Extract the [X, Y] coordinate from the center of the cell holding the provided text.  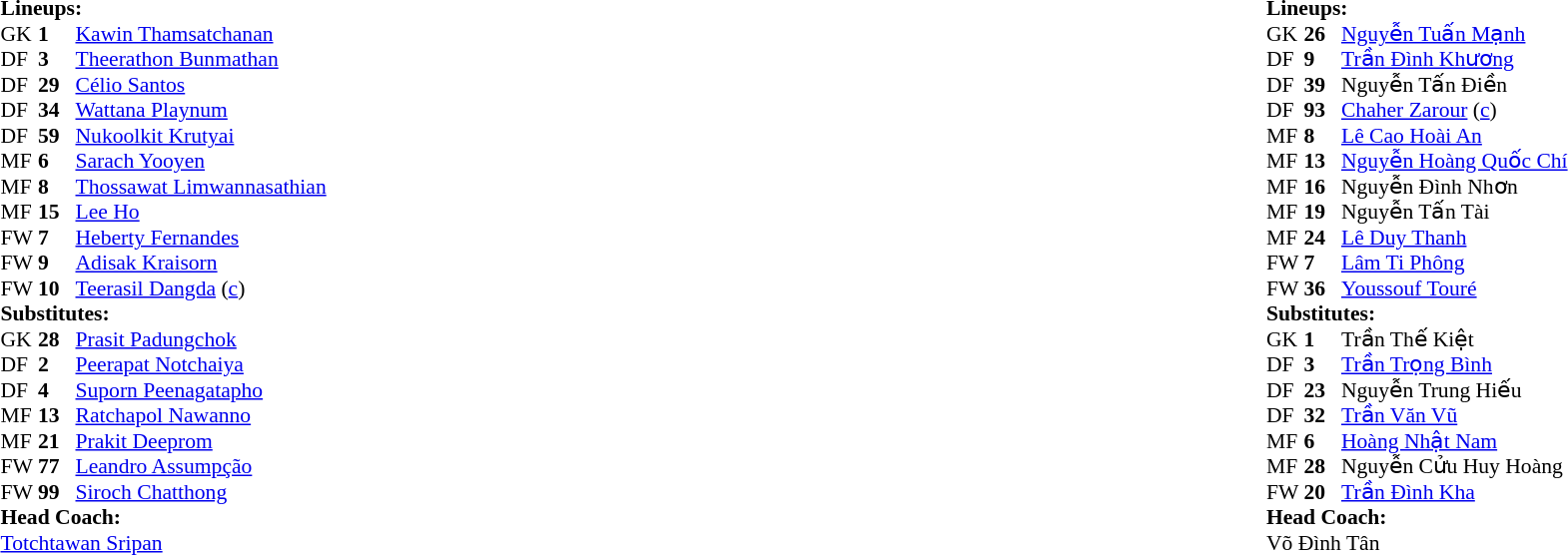
32 [1322, 416]
Trần Đình Khương [1454, 59]
36 [1322, 288]
Leandro Assumpção [202, 466]
26 [1322, 34]
93 [1322, 111]
77 [57, 466]
Wattana Playnum [202, 111]
Teerasil Dangda (c) [202, 288]
15 [57, 213]
Lee Ho [202, 213]
Nguyễn Cửu Huy Hoàng [1454, 466]
10 [57, 288]
16 [1322, 187]
20 [1322, 492]
21 [57, 441]
23 [1322, 390]
Trần Thế Kiệt [1454, 339]
Lê Cao Hoài An [1454, 136]
Trần Trọng Bình [1454, 364]
29 [57, 85]
Nguyễn Đình Nhơn [1454, 187]
Thossawat Limwannasathian [202, 187]
Prakit Deeprom [202, 441]
24 [1322, 238]
Heberty Fernandes [202, 238]
Lê Duy Thanh [1454, 238]
34 [57, 111]
Célio Santos [202, 85]
Nukoolkit Krutyai [202, 136]
Suporn Peenagatapho [202, 390]
39 [1322, 85]
Siroch Chatthong [202, 492]
4 [57, 390]
99 [57, 492]
Sarach Yooyen [202, 161]
Kawin Thamsatchanan [202, 34]
Nguyễn Tấn Tài [1454, 213]
Lâm Ti Phông [1454, 263]
Trần Văn Vũ [1454, 416]
Ratchapol Nawanno [202, 416]
2 [57, 364]
Trần Đình Kha [1454, 492]
Theerathon Bunmathan [202, 59]
Adisak Kraisorn [202, 263]
Peerapat Notchaiya [202, 364]
Nguyễn Trung Hiếu [1454, 390]
Prasit Padungchok [202, 339]
59 [57, 136]
Nguyễn Tấn Điền [1454, 85]
Nguyễn Hoàng Quốc Chí [1454, 161]
Nguyễn Tuấn Mạnh [1454, 34]
Hoàng Nhật Nam [1454, 441]
19 [1322, 213]
Chaher Zarour (c) [1454, 111]
Youssouf Touré [1454, 288]
